Capture the cell that displays the provided text and extract its (x, y) central coordinate. 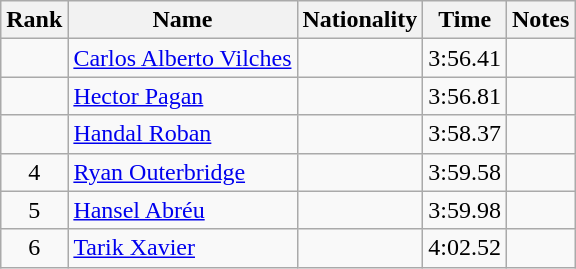
3:56.81 (465, 96)
Ryan Outerbridge (182, 172)
Nationality (360, 20)
Time (465, 20)
6 (34, 248)
4:02.52 (465, 248)
5 (34, 210)
Carlos Alberto Vilches (182, 58)
3:59.98 (465, 210)
3:56.41 (465, 58)
3:58.37 (465, 134)
Handal Roban (182, 134)
4 (34, 172)
Hansel Abréu (182, 210)
Rank (34, 20)
Name (182, 20)
Notes (540, 20)
Hector Pagan (182, 96)
Tarik Xavier (182, 248)
3:59.58 (465, 172)
